Provide the (X, Y) coordinate of the cell's center where the given text is located.  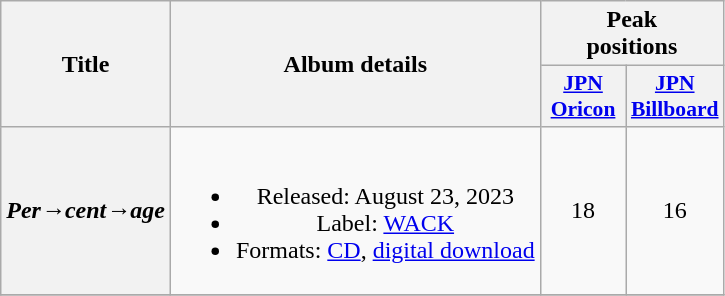
18 (583, 210)
Peak positions (632, 34)
Title (86, 64)
Per→cent→age (86, 210)
JPNBillboard (675, 96)
Released: August 23, 2023Label: WACKFormats: CD, digital download (355, 210)
Album details (355, 64)
JPNOricon (583, 96)
16 (675, 210)
